For the text-containing cell, return its midpoint in [x, y] coordinate format. 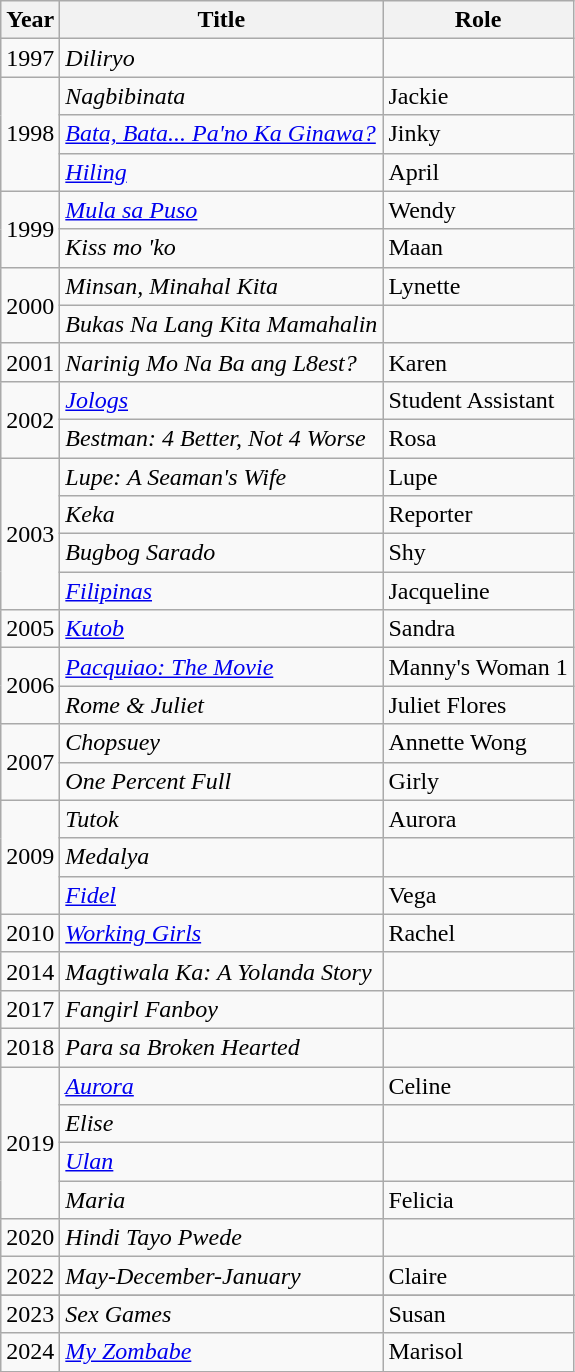
Title [222, 20]
2023 [30, 1314]
Working Girls [222, 933]
Celine [478, 1085]
Rachel [478, 933]
Manny's Woman 1 [478, 667]
Ulan [222, 1162]
Rosa [478, 438]
2019 [30, 1142]
April [478, 172]
Juliet Flores [478, 705]
Role [478, 20]
Claire [478, 1276]
1999 [30, 229]
1998 [30, 134]
2009 [30, 857]
1997 [30, 58]
May-December-January [222, 1276]
Sandra [478, 629]
Mula sa Puso [222, 210]
Tutok [222, 819]
Girly [478, 781]
Annette Wong [478, 743]
Narinig Mo Na Ba ang L8est? [222, 362]
Pacquiao: The Movie [222, 667]
2014 [30, 971]
Student Assistant [478, 400]
2020 [30, 1238]
Medalya [222, 857]
Nagbibinata [222, 96]
Jologs [222, 400]
Year [30, 20]
Reporter [478, 515]
2002 [30, 419]
Jinky [478, 134]
Hiling [222, 172]
Elise [222, 1124]
2005 [30, 629]
Bata, Bata... Pa'no Ka Ginawa? [222, 134]
Sex Games [222, 1314]
Kutob [222, 629]
Susan [478, 1314]
Bukas Na Lang Kita Mamahalin [222, 324]
Diliryo [222, 58]
Karen [478, 362]
2000 [30, 305]
My Zombabe [222, 1352]
Bestman: 4 Better, Not 4 Worse [222, 438]
Filipinas [222, 591]
Chopsuey [222, 743]
Bugbog Sarado [222, 553]
Shy [478, 553]
Para sa Broken Hearted [222, 1047]
Kiss mo 'ko [222, 248]
Felicia [478, 1200]
Minsan, Minahal Kita [222, 286]
Jacqueline [478, 591]
Marisol [478, 1352]
Magtiwala Ka: A Yolanda Story [222, 971]
2007 [30, 762]
2017 [30, 1009]
Rome & Juliet [222, 705]
Hindi Tayo Pwede [222, 1238]
Fangirl Fanboy [222, 1009]
Wendy [478, 210]
2003 [30, 534]
Lupe [478, 477]
Maan [478, 248]
2010 [30, 933]
2024 [30, 1352]
Lynette [478, 286]
2001 [30, 362]
Fidel [222, 895]
Jackie [478, 96]
One Percent Full [222, 781]
2006 [30, 686]
Vega [478, 895]
Lupe: A Seaman's Wife [222, 477]
Maria [222, 1200]
2022 [30, 1276]
Keka [222, 515]
2018 [30, 1047]
